Identify which cell holds the provided text, then report its (x, y) central coordinate. 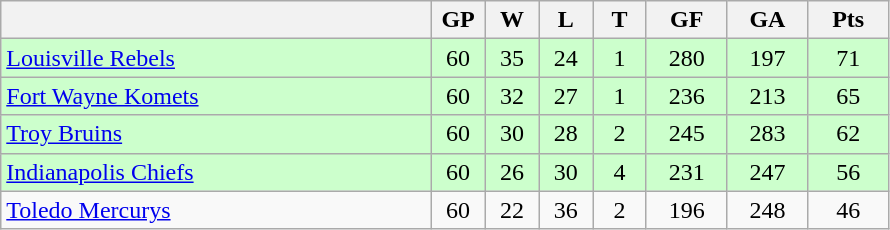
W (512, 20)
Indianapolis Chiefs (216, 172)
62 (848, 134)
236 (686, 96)
27 (566, 96)
65 (848, 96)
71 (848, 58)
Louisville Rebels (216, 58)
247 (768, 172)
248 (768, 210)
GP (458, 20)
36 (566, 210)
280 (686, 58)
22 (512, 210)
Troy Bruins (216, 134)
4 (620, 172)
32 (512, 96)
28 (566, 134)
46 (848, 210)
56 (848, 172)
196 (686, 210)
245 (686, 134)
283 (768, 134)
26 (512, 172)
GF (686, 20)
213 (768, 96)
GA (768, 20)
24 (566, 58)
231 (686, 172)
T (620, 20)
Toledo Mercurys (216, 210)
Fort Wayne Komets (216, 96)
197 (768, 58)
L (566, 20)
35 (512, 58)
Pts (848, 20)
